Output the (X, Y) coordinate of the center of the cell containing the given text.  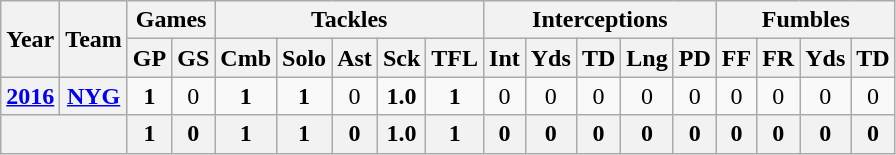
Interceptions (600, 20)
TFL (455, 58)
Int (505, 58)
2016 (30, 96)
Ast (355, 58)
FR (778, 58)
Fumbles (806, 20)
Lng (647, 58)
GS (194, 58)
GP (149, 58)
PD (694, 58)
Tackles (350, 20)
Year (30, 39)
NYG (94, 96)
Team (94, 39)
Sck (401, 58)
Cmb (246, 58)
Games (170, 20)
Solo (304, 58)
FF (736, 58)
